Identify which cell holds the provided text, then report its [x, y] central coordinate. 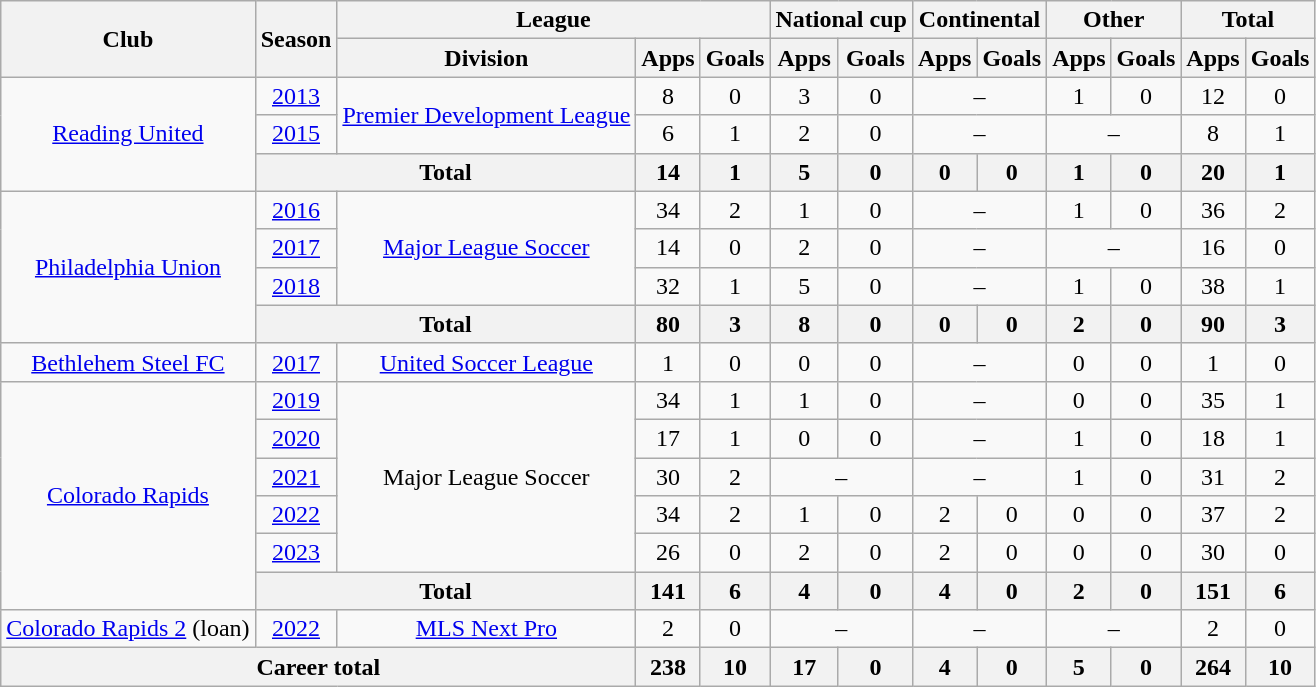
Continental [979, 20]
238 [668, 667]
20 [1213, 172]
Club [128, 39]
31 [1213, 477]
Season [296, 39]
26 [668, 553]
2013 [296, 96]
141 [668, 591]
2018 [296, 286]
2020 [296, 438]
United Soccer League [486, 362]
National cup [841, 20]
2023 [296, 553]
Colorado Rapids [128, 495]
MLS Next Pro [486, 629]
264 [1213, 667]
80 [668, 324]
35 [1213, 400]
Bethlehem Steel FC [128, 362]
12 [1213, 96]
Other [1114, 20]
32 [668, 286]
Colorado Rapids 2 (loan) [128, 629]
38 [1213, 286]
37 [1213, 515]
Reading United [128, 134]
Career total [318, 667]
2019 [296, 400]
Philadelphia Union [128, 267]
151 [1213, 591]
18 [1213, 438]
2016 [296, 210]
90 [1213, 324]
Division [486, 58]
2021 [296, 477]
2015 [296, 134]
Premier Development League [486, 115]
16 [1213, 248]
League [554, 20]
36 [1213, 210]
